For the text-containing cell, return its midpoint in (x, y) coordinate format. 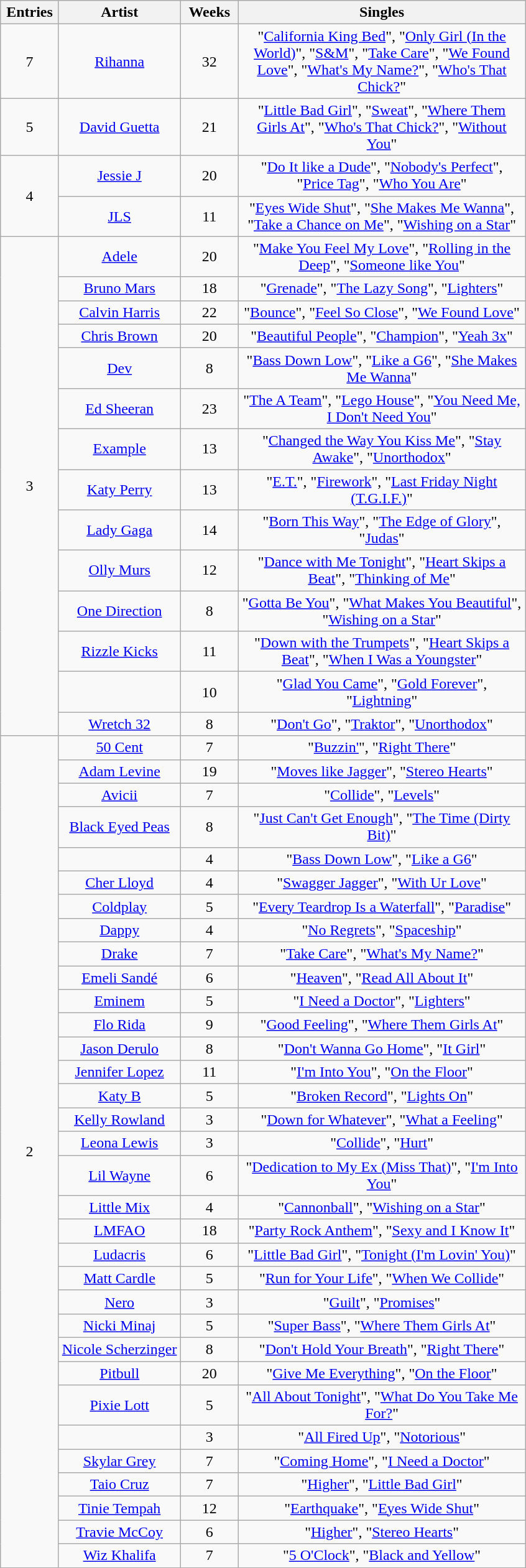
Pixie Lott (119, 1406)
10 (210, 692)
Eminem (119, 1001)
Katy Perry (119, 489)
Jessie J (119, 175)
Cher Lloyd (119, 883)
"Higher", "Stereo Hearts" (382, 1532)
Adele (119, 256)
"Grenade", "The Lazy Song", "Lighters" (382, 289)
"Heaven", "Read All About It" (382, 977)
"5 O'Clock", "Black and Yellow" (382, 1556)
Drake (119, 953)
Entries (30, 12)
Skylar Grey (119, 1461)
Weeks (210, 12)
"Guilt", "Promises" (382, 1302)
"Higher", "Little Bad Girl" (382, 1485)
David Guetta (119, 127)
"Bass Down Low", "Like a G6", "She Makes Me Wanna" (382, 368)
"All About Tonight", "What Do You Take Me For?" (382, 1406)
Wretch 32 (119, 724)
21 (210, 127)
"Beautiful People", "Champion", "Yeah 3x" (382, 336)
LMFAO (119, 1231)
2 (30, 1152)
Black Eyed Peas (119, 827)
"Run for Your Life", "When We Collide" (382, 1278)
"Give Me Everything", "On the Floor" (382, 1373)
"Buzzin'", "Right There" (382, 748)
Kelly Rowland (119, 1120)
Little Mix (119, 1207)
"Little Bad Girl", "Sweat", "Where Them Girls At", "Who's That Chick?", "Without You" (382, 127)
Adam Levine (119, 771)
"I Need a Doctor", "Lighters" (382, 1001)
"Little Bad Girl", "Tonight (I'm Lovin' You)" (382, 1255)
One Direction (119, 611)
"All Fired Up", "Notorious" (382, 1437)
"Don't Wanna Go Home", "It Girl" (382, 1049)
"Gotta Be You", "What Makes You Beautiful", "Wishing on a Star" (382, 611)
"Just Can't Get Enough", "The Time (Dirty Bit)" (382, 827)
Tinie Tempah (119, 1508)
Emeli Sandé (119, 977)
"California King Bed", "Only Girl (In the World)", "S&M", "Take Care", "We Found Love", "What's My Name?", "Who's That Chick?" (382, 61)
"Make You Feel My Love", "Rolling in the Deep", "Someone like You" (382, 256)
Dappy (119, 930)
32 (210, 61)
"Earthquake", "Eyes Wide Shut" (382, 1508)
Travie McCoy (119, 1532)
"Moves like Jagger", "Stereo Hearts" (382, 771)
Matt Cardle (119, 1278)
"Bass Down Low", "Like a G6" (382, 859)
"Cannonball", "Wishing on a Star" (382, 1207)
"Take Care", "What's My Name?" (382, 953)
14 (210, 530)
Leona Lewis (119, 1143)
Taio Cruz (119, 1485)
"Down for Whatever", "What a Feeling" (382, 1120)
"Born This Way", "The Edge of Glory", "Judas" (382, 530)
"Don't Hold Your Breath", "Right There" (382, 1349)
"Every Teardrop Is a Waterfall", "Paradise" (382, 906)
"Bounce", "Feel So Close", "We Found Love" (382, 312)
"Collide", "Hurt" (382, 1143)
"Coming Home", "I Need a Doctor" (382, 1461)
"Down with the Trumpets", "Heart Skips a Beat", "When I Was a Youngster" (382, 652)
Rizzle Kicks (119, 652)
Bruno Mars (119, 289)
9 (210, 1025)
Singles (382, 12)
"I'm Into You", "On the Floor" (382, 1072)
Pitbull (119, 1373)
"Broken Record", "Lights On" (382, 1096)
Coldplay (119, 906)
Calvin Harris (119, 312)
Lil Wayne (119, 1176)
"Super Bass", "Where Them Girls At" (382, 1325)
"Glad You Came", "Gold Forever", "Lightning" (382, 692)
"Good Feeling", "Where Them Girls At" (382, 1025)
Ludacris (119, 1255)
"Do It like a Dude", "Nobody's Perfect", "Price Tag", "Who You Are" (382, 175)
Ed Sheeran (119, 408)
Nicki Minaj (119, 1325)
Avicii (119, 795)
"Eyes Wide Shut", "She Makes Me Wanna", "Take a Chance on Me", "Wishing on a Star" (382, 216)
"Changed the Way You Kiss Me", "Stay Awake", "Unorthodox" (382, 449)
"Swagger Jagger", "With Ur Love" (382, 883)
Olly Murs (119, 571)
Chris Brown (119, 336)
JLS (119, 216)
Lady Gaga (119, 530)
Dev (119, 368)
22 (210, 312)
Jason Derulo (119, 1049)
"Collide", "Levels" (382, 795)
"E.T.", "Firework", "Last Friday Night (T.G.I.F.)" (382, 489)
"No Regrets", "Spaceship" (382, 930)
Flo Rida (119, 1025)
"Party Rock Anthem", "Sexy and I Know It" (382, 1231)
"The A Team", "Lego House", "You Need Me, I Don't Need You" (382, 408)
"Don't Go", "Traktor", "Unorthodox" (382, 724)
Artist (119, 12)
19 (210, 771)
Example (119, 449)
50 Cent (119, 748)
Rihanna (119, 61)
Nicole Scherzinger (119, 1349)
Nero (119, 1302)
Wiz Khalifa (119, 1556)
Jennifer Lopez (119, 1072)
Katy B (119, 1096)
"Dedication to My Ex (Miss That)", "I'm Into You" (382, 1176)
"Dance with Me Tonight", "Heart Skips a Beat", "Thinking of Me" (382, 571)
23 (210, 408)
